Provide the [x, y] coordinate of the cell's center where the given text is located.  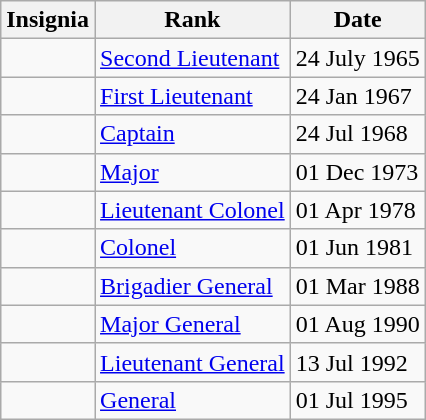
24 Jul 1968 [358, 134]
01 Jul 1995 [358, 400]
01 Apr 1978 [358, 210]
01 Jun 1981 [358, 248]
Brigadier General [193, 286]
Major [193, 172]
Captain [193, 134]
Major General [193, 324]
Colonel [193, 248]
24 Jan 1967 [358, 96]
First Lieutenant [193, 96]
24 July 1965 [358, 58]
Insignia [48, 20]
01 Mar 1988 [358, 286]
Lieutenant Colonel [193, 210]
01 Dec 1973 [358, 172]
Second Lieutenant [193, 58]
General [193, 400]
Date [358, 20]
01 Aug 1990 [358, 324]
Lieutenant General [193, 362]
Rank [193, 20]
13 Jul 1992 [358, 362]
